Output the (X, Y) coordinate of the center of the cell containing the given text.  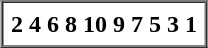
2 4 6 8 10 9 7 5 3 1 (104, 24)
